Return the [x, y] coordinate for the center point of the cell that contains the specified text.  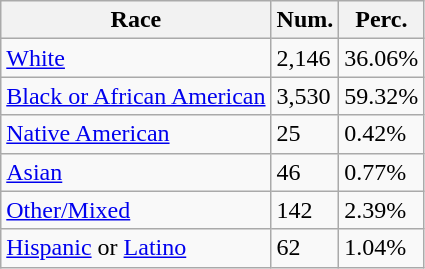
Native American [136, 134]
Num. [305, 20]
59.32% [382, 96]
Black or African American [136, 96]
2,146 [305, 58]
62 [305, 248]
0.42% [382, 134]
1.04% [382, 248]
Race [136, 20]
White [136, 58]
Perc. [382, 20]
36.06% [382, 58]
Other/Mixed [136, 210]
46 [305, 172]
2.39% [382, 210]
0.77% [382, 172]
142 [305, 210]
Hispanic or Latino [136, 248]
25 [305, 134]
Asian [136, 172]
3,530 [305, 96]
